From the cell containing the given text, extract its center point as (X, Y) coordinate. 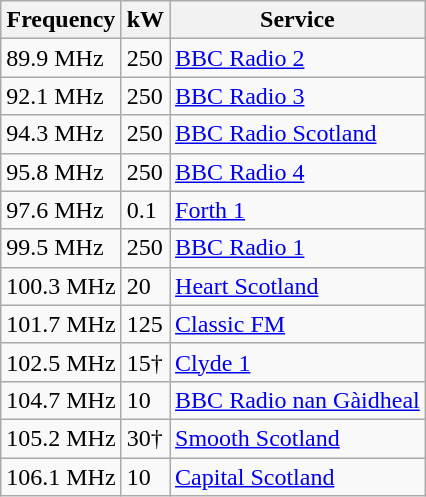
kW (145, 20)
94.3 MHz (61, 134)
Clyde 1 (298, 362)
106.1 MHz (61, 477)
BBC Radio 2 (298, 58)
0.1 (145, 210)
105.2 MHz (61, 438)
100.3 MHz (61, 286)
Heart Scotland (298, 286)
BBC Radio 3 (298, 96)
20 (145, 286)
Frequency (61, 20)
125 (145, 324)
92.1 MHz (61, 96)
Service (298, 20)
Smooth Scotland (298, 438)
Capital Scotland (298, 477)
15† (145, 362)
BBC Radio nan Gàidheal (298, 400)
BBC Radio 1 (298, 248)
95.8 MHz (61, 172)
Forth 1 (298, 210)
Classic FM (298, 324)
97.6 MHz (61, 210)
BBC Radio 4 (298, 172)
99.5 MHz (61, 248)
102.5 MHz (61, 362)
101.7 MHz (61, 324)
89.9 MHz (61, 58)
30† (145, 438)
BBC Radio Scotland (298, 134)
104.7 MHz (61, 400)
